Provide the (X, Y) coordinate of the cell's center where the given text is located.  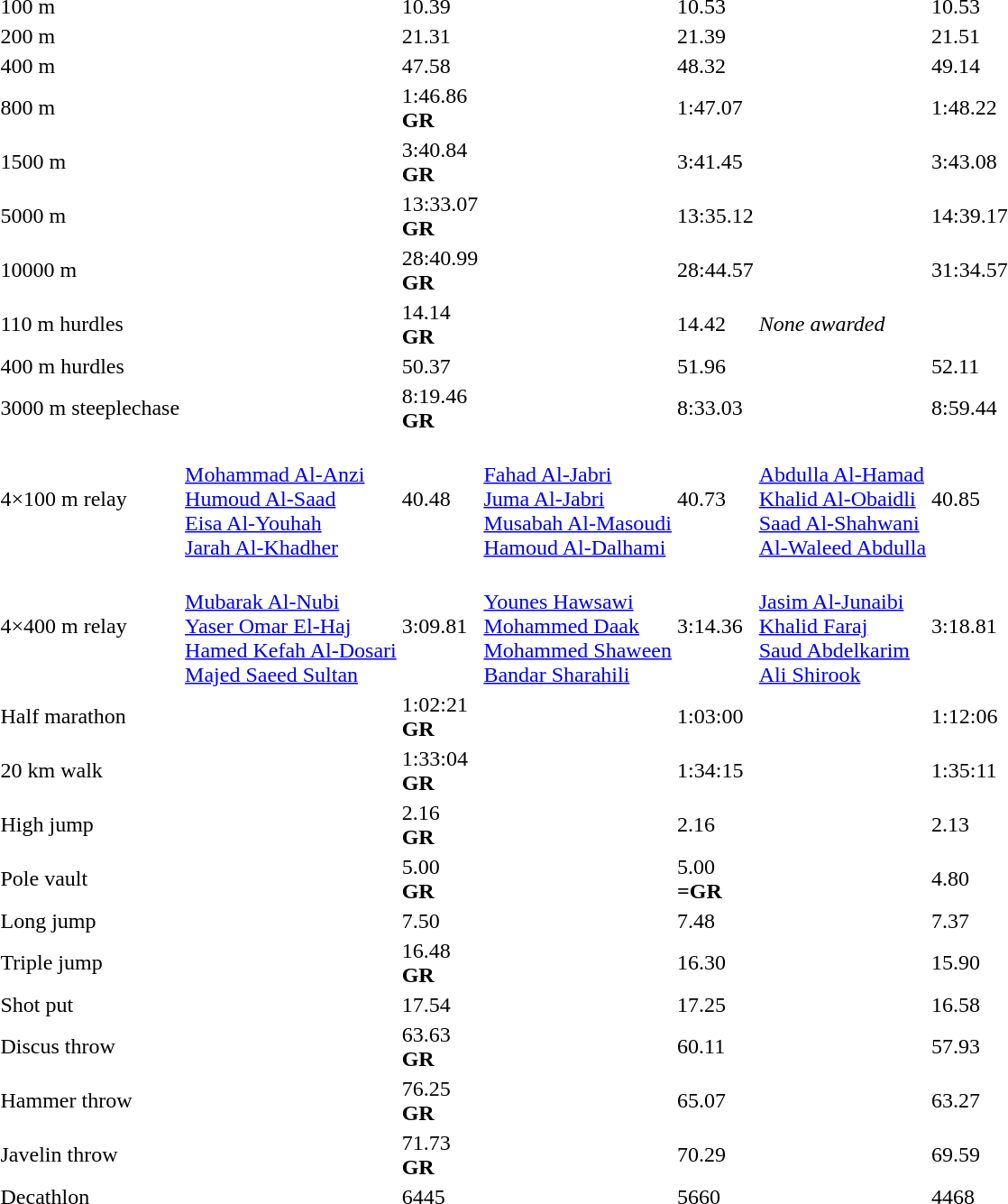
28:44.57 (716, 271)
13:35.12 (716, 216)
63.63GR (440, 1046)
76.25GR (440, 1100)
Fahad Al-JabriJuma Al-JabriMusabah Al-MasoudiHamoud Al-Dalhami (578, 499)
Jasim Al-JunaibiKhalid FarajSaud AbdelkarimAli Shirook (842, 626)
70.29 (716, 1154)
17.25 (716, 1005)
7.48 (716, 921)
Abdulla Al-HamadKhalid Al-ObaidliSaad Al-ShahwaniAl-Waleed Abdulla (842, 499)
5.00GR (440, 878)
1:47.07 (716, 108)
16.48GR (440, 963)
1:46.86GR (440, 108)
7.50 (440, 921)
50.37 (440, 366)
None awarded (842, 325)
Mohammad Al-AnziHumoud Al-SaadEisa Al-YouhahJarah Al-Khadher (291, 499)
21.39 (716, 36)
Mubarak Al-NubiYaser Omar El-HajHamed Kefah Al-DosariMajed Saeed Sultan (291, 626)
8:33.03 (716, 408)
1:03:00 (716, 716)
40.48 (440, 499)
3:40.84GR (440, 162)
40.73 (716, 499)
5.00=GR (716, 878)
28:40.99GR (440, 271)
13:33.07GR (440, 216)
21.31 (440, 36)
1:34:15 (716, 770)
48.32 (716, 66)
2.16GR (440, 824)
3:41.45 (716, 162)
47.58 (440, 66)
16.30 (716, 963)
Younes HawsawiMohammed DaakMohammed ShaweenBandar Sharahili (578, 626)
3:14.36 (716, 626)
3:09.81 (440, 626)
1:33:04GR (440, 770)
14.14GR (440, 325)
17.54 (440, 1005)
71.73GR (440, 1154)
1:02:21GR (440, 716)
2.16 (716, 824)
65.07 (716, 1100)
8:19.46GR (440, 408)
51.96 (716, 366)
60.11 (716, 1046)
14.42 (716, 325)
